Pinpoint the cell where the given text exists, returning its (X, Y) midpoint coordinate. 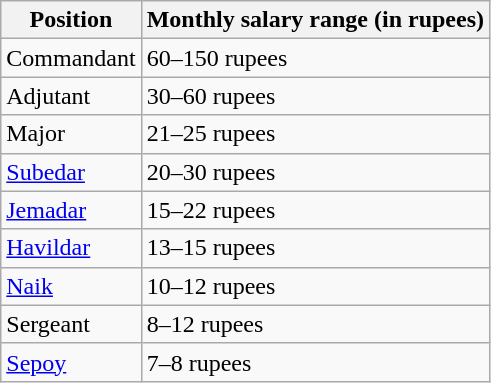
8–12 rupees (315, 324)
Adjutant (71, 96)
Commandant (71, 58)
Sepoy (71, 362)
20–30 rupees (315, 172)
30–60 rupees (315, 96)
Position (71, 20)
Havildar (71, 248)
Jemadar (71, 210)
60–150 rupees (315, 58)
Naik (71, 286)
13–15 rupees (315, 248)
7–8 rupees (315, 362)
Subedar (71, 172)
Sergeant (71, 324)
15–22 rupees (315, 210)
10–12 rupees (315, 286)
21–25 rupees (315, 134)
Major (71, 134)
Monthly salary range (in rupees) (315, 20)
